Scan for the cell matching the given text and deliver its (x, y) coordinate at center. 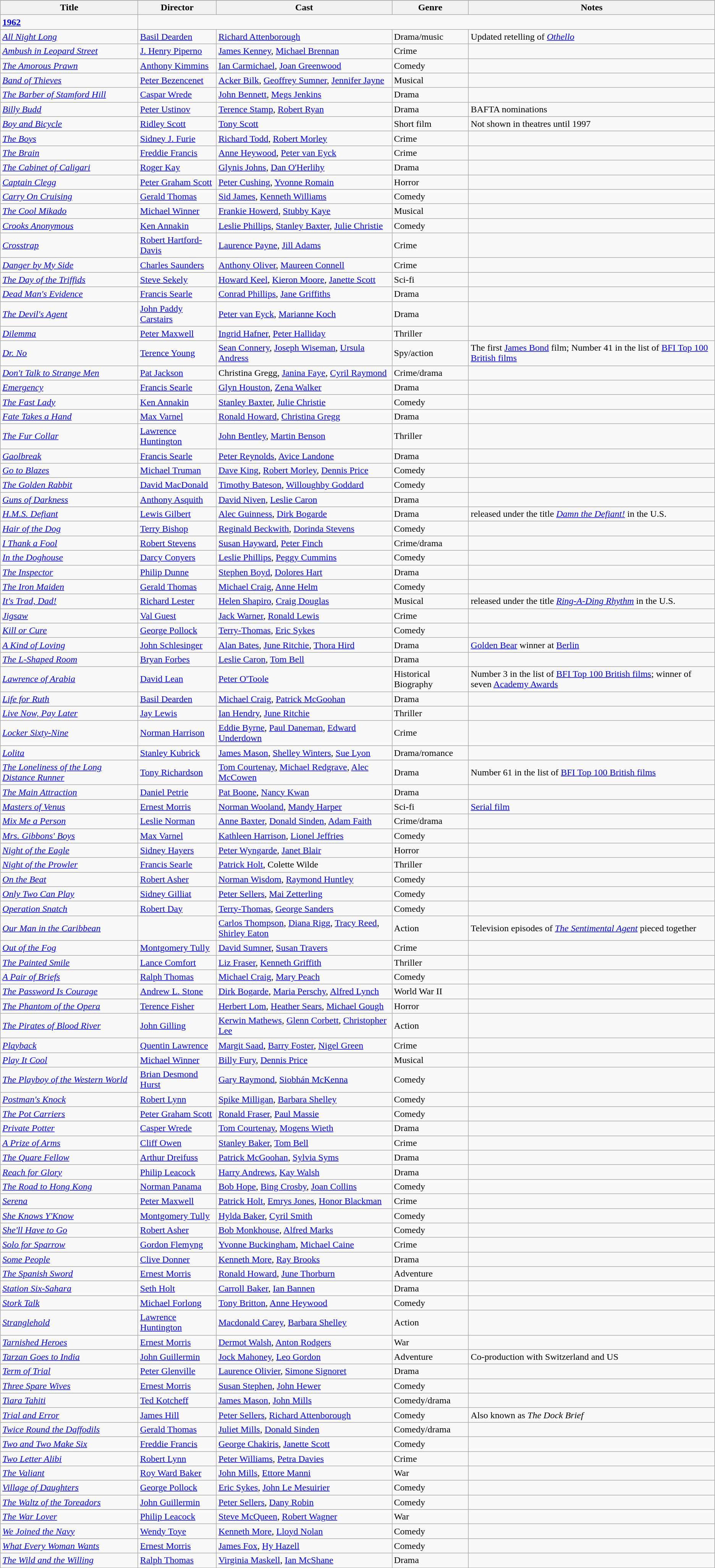
Tiara Tahiti (70, 1400)
David Niven, Leslie Caron (304, 500)
Captain Clegg (70, 182)
Postman's Knock (70, 1099)
John Bentley, Martin Benson (304, 436)
Andrew L. Stone (177, 992)
Gaolbreak (70, 456)
Co-production with Switzerland and US (592, 1357)
Updated retelling of Othello (592, 37)
Terry Bishop (177, 529)
Virginia Maskell, Ian McShane (304, 1560)
Patrick McGoohan, Sylvia Syms (304, 1157)
Leslie Phillips, Stanley Baxter, Julie Christie (304, 226)
Billy Fury, Dennis Price (304, 1060)
Ted Kotcheff (177, 1400)
Roy Ward Baker (177, 1473)
Anne Heywood, Peter van Eyck (304, 153)
Stephen Boyd, Dolores Hart (304, 572)
released under the title Damn the Defiant! in the U.S. (592, 514)
Lewis Gilbert (177, 514)
Robert Hartford-Davis (177, 245)
The Road to Hong Kong (70, 1186)
Reginald Beckwith, Dorinda Stevens (304, 529)
The Password Is Courage (70, 992)
Kenneth More, Lloyd Nolan (304, 1531)
Eric Sykes, John Le Mesuirier (304, 1488)
I Thank a Fool (70, 543)
Private Potter (70, 1128)
Peter O'Toole (304, 679)
Jay Lewis (177, 714)
We Joined the Navy (70, 1531)
Ridley Scott (177, 124)
Jigsaw (70, 616)
Lance Comfort (177, 962)
Howard Keel, Kieron Moore, Janette Scott (304, 280)
Pat Jackson (177, 373)
Laurence Olivier, Simone Signoret (304, 1371)
Masters of Venus (70, 807)
Emergency (70, 387)
Herbert Lom, Heather Sears, Michael Gough (304, 1006)
On the Beat (70, 879)
A Pair of Briefs (70, 977)
James Fox, Hy Hazell (304, 1546)
Daniel Petrie (177, 792)
Hair of the Dog (70, 529)
Eddie Byrne, Paul Daneman, Edward Underdown (304, 733)
Stranglehold (70, 1322)
Patrick Holt, Colette Wilde (304, 865)
Night of the Prowler (70, 865)
Number 61 in the list of BFI Top 100 British films (592, 772)
The Amorous Prawn (70, 66)
Two Letter Alibi (70, 1459)
Terence Fisher (177, 1006)
Peter Sellers, Richard Attenborough (304, 1415)
Fate Takes a Hand (70, 416)
Margit Saad, Barry Foster, Nigel Green (304, 1045)
Peter Sellers, Mai Zetterling (304, 894)
James Mason, Shelley Winters, Sue Lyon (304, 753)
Drama/music (430, 37)
Jack Warner, Ronald Lewis (304, 616)
Dermot Walsh, Anton Rodgers (304, 1342)
The Fur Collar (70, 436)
Patrick Holt, Emrys Jones, Honor Blackman (304, 1201)
Casper Wrede (177, 1128)
Terry-Thomas, George Sanders (304, 908)
Wendy Toye (177, 1531)
Some People (70, 1259)
Kenneth More, Ray Brooks (304, 1259)
Seth Holt (177, 1288)
Dave King, Robert Morley, Dennis Price (304, 471)
Norman Wooland, Mandy Harper (304, 807)
Kathleen Harrison, Lionel Jeffries (304, 836)
Bob Hope, Bing Crosby, Joan Collins (304, 1186)
1962 (70, 22)
Drama/romance (430, 753)
Ronald Howard, Christina Gregg (304, 416)
Operation Snatch (70, 908)
Sid James, Kenneth Williams (304, 197)
Conrad Phillips, Jane Griffiths (304, 294)
Susan Stephen, John Hewer (304, 1386)
Lolita (70, 753)
The Quare Fellow (70, 1157)
James Mason, John Mills (304, 1400)
Anne Baxter, Donald Sinden, Adam Faith (304, 821)
Our Man in the Caribbean (70, 928)
David Lean (177, 679)
Sidney J. Furie (177, 138)
Spike Milligan, Barbara Shelley (304, 1099)
Don't Talk to Strange Men (70, 373)
David MacDonald (177, 485)
Anthony Oliver, Maureen Connell (304, 265)
Short film (430, 124)
Two and Two Make Six (70, 1444)
Tony Scott (304, 124)
Anthony Kimmins (177, 66)
Norman Wisdom, Raymond Huntley (304, 879)
Robert Day (177, 908)
Helen Shapiro, Craig Douglas (304, 601)
Boy and Bicycle (70, 124)
Gary Raymond, Siobhán McKenna (304, 1079)
Sidney Hayers (177, 850)
The Painted Smile (70, 962)
Alec Guinness, Dirk Bogarde (304, 514)
Ingrid Hafner, Peter Halliday (304, 333)
The Waltz of the Toreadors (70, 1502)
Juliet Mills, Donald Sinden (304, 1429)
James Kenney, Michael Brennan (304, 51)
John Paddy Carstairs (177, 314)
Not shown in theatres until 1997 (592, 124)
The Pirates of Blood River (70, 1026)
Ian Carmichael, Joan Greenwood (304, 66)
Carry On Cruising (70, 197)
Carlos Thompson, Diana Rigg, Tracy Reed, Shirley Eaton (304, 928)
Twice Round the Daffodils (70, 1429)
A Prize of Arms (70, 1143)
Reach for Glory (70, 1172)
Tom Courtenay, Michael Redgrave, Alec McCowen (304, 772)
Stork Talk (70, 1303)
World War II (430, 992)
Life for Ruth (70, 699)
Terence Young (177, 353)
Terence Stamp, Robert Ryan (304, 109)
Richard Attenborough (304, 37)
Glyn Houston, Zena Walker (304, 387)
Go to Blazes (70, 471)
The Inspector (70, 572)
The Cabinet of Caligari (70, 167)
Susan Hayward, Peter Finch (304, 543)
Number 3 in the list of BFI Top 100 British films; winner of seven Academy Awards (592, 679)
Hylda Baker, Cyril Smith (304, 1216)
Liz Fraser, Kenneth Griffith (304, 962)
Pat Boone, Nancy Kwan (304, 792)
Also known as The Dock Brief (592, 1415)
Tarzan Goes to India (70, 1357)
Dirk Bogarde, Maria Perschy, Alfred Lynch (304, 992)
Leslie Norman (177, 821)
Kerwin Mathews, Glenn Corbett, Christopher Lee (304, 1026)
Peter Bezencenet (177, 80)
Ronald Fraser, Paul Massie (304, 1114)
The Spanish Sword (70, 1274)
What Every Woman Wants (70, 1546)
The Valiant (70, 1473)
Director (177, 8)
Dead Man's Evidence (70, 294)
The Pot Carriers (70, 1114)
It's Trad, Dad! (70, 601)
Peter Glenville (177, 1371)
Ambush in Leopard Street (70, 51)
Historical Biography (430, 679)
Arthur Dreifuss (177, 1157)
Michael Craig, Anne Helm (304, 587)
Peter Reynolds, Avice Landone (304, 456)
Term of Trial (70, 1371)
Gordon Flemyng (177, 1245)
Station Six-Sahara (70, 1288)
George Chakiris, Janette Scott (304, 1444)
The Loneliness of the Long Distance Runner (70, 772)
Peter Williams, Petra Davies (304, 1459)
J. Henry Piperno (177, 51)
Sean Connery, Joseph Wiseman, Ursula Andress (304, 353)
Peter Sellers, Dany Robin (304, 1502)
Night of the Eagle (70, 850)
Mix Me a Person (70, 821)
Michael Craig, Patrick McGoohan (304, 699)
BAFTA nominations (592, 109)
Locker Sixty-Nine (70, 733)
All Night Long (70, 37)
Dr. No (70, 353)
The Phantom of the Opera (70, 1006)
Leslie Caron, Tom Bell (304, 659)
Out of the Fog (70, 948)
Cast (304, 8)
The first James Bond film; Number 41 in the list of BFI Top 100 British films (592, 353)
Philip Dunne (177, 572)
Golden Bear winner at Berlin (592, 645)
John Bennett, Megs Jenkins (304, 95)
The Playboy of the Western World (70, 1079)
Michael Craig, Mary Peach (304, 977)
Bob Monkhouse, Alfred Marks (304, 1230)
Peter Cushing, Yvonne Romain (304, 182)
Norman Harrison (177, 733)
Richard Todd, Robert Morley (304, 138)
Michael Forlong (177, 1303)
Three Spare Wives (70, 1386)
Anthony Asquith (177, 500)
Carroll Baker, Ian Bannen (304, 1288)
Stanley Baxter, Julie Christie (304, 402)
Laurence Payne, Jill Adams (304, 245)
The Boys (70, 138)
Crooks Anonymous (70, 226)
John Gilling (177, 1026)
Charles Saunders (177, 265)
Title (70, 8)
Village of Daughters (70, 1488)
Terry-Thomas, Eric Sykes (304, 630)
Macdonald Carey, Barbara Shelley (304, 1322)
Richard Lester (177, 601)
Live Now, Pay Later (70, 714)
Stanley Kubrick (177, 753)
Genre (430, 8)
Yvonne Buckingham, Michael Caine (304, 1245)
Mrs. Gibbons' Boys (70, 836)
Quentin Lawrence (177, 1045)
Timothy Bateson, Willoughby Goddard (304, 485)
Tony Richardson (177, 772)
The Fast Lady (70, 402)
The Main Attraction (70, 792)
Bryan Forbes (177, 659)
She Knows Y'Know (70, 1216)
Leslie Phillips, Peggy Cummins (304, 558)
Harry Andrews, Kay Walsh (304, 1172)
Kill or Cure (70, 630)
The Wild and the Willing (70, 1560)
Billy Budd (70, 109)
Frankie Howerd, Stubby Kaye (304, 211)
Clive Donner (177, 1259)
Roger Kay (177, 167)
Ronald Howard, June Thorburn (304, 1274)
James Hill (177, 1415)
Cliff Owen (177, 1143)
Glynis Johns, Dan O'Herlihy (304, 167)
Norman Panama (177, 1186)
Dilemma (70, 333)
Crosstrap (70, 245)
John Mills, Ettore Manni (304, 1473)
The Devil's Agent (70, 314)
Serena (70, 1201)
Michael Truman (177, 471)
Darcy Conyers (177, 558)
Christina Gregg, Janina Faye, Cyril Raymond (304, 373)
Jock Mahoney, Leo Gordon (304, 1357)
Brian Desmond Hurst (177, 1079)
The L-Shaped Room (70, 659)
The War Lover (70, 1517)
In the Doghouse (70, 558)
The Brain (70, 153)
H.M.S. Defiant (70, 514)
Tarnished Heroes (70, 1342)
Caspar Wrede (177, 95)
Lawrence of Arabia (70, 679)
Acker Bilk, Geoffrey Sumner, Jennifer Jayne (304, 80)
Spy/action (430, 353)
Only Two Can Play (70, 894)
A Kind of Loving (70, 645)
Trial and Error (70, 1415)
Serial film (592, 807)
Tony Britton, Anne Heywood (304, 1303)
Danger by My Side (70, 265)
Stanley Baker, Tom Bell (304, 1143)
Val Guest (177, 616)
John Schlesinger (177, 645)
David Sumner, Susan Travers (304, 948)
The Golden Rabbit (70, 485)
Steve Sekely (177, 280)
Steve McQueen, Robert Wagner (304, 1517)
Playback (70, 1045)
The Barber of Stamford Hill (70, 95)
Robert Stevens (177, 543)
Solo for Sparrow (70, 1245)
Play It Cool (70, 1060)
Alan Bates, June Ritchie, Thora Hird (304, 645)
Notes (592, 8)
The Cool Mikado (70, 211)
Ian Hendry, June Ritchie (304, 714)
Sidney Gilliat (177, 894)
Tom Courtenay, Mogens Wieth (304, 1128)
The Day of the Triffids (70, 280)
Guns of Darkness (70, 500)
Peter van Eyck, Marianne Koch (304, 314)
Peter Ustinov (177, 109)
She'll Have to Go (70, 1230)
Television episodes of The Sentimental Agent pieced together (592, 928)
Peter Wyngarde, Janet Blair (304, 850)
released under the title Ring-A-Ding Rhythm in the U.S. (592, 601)
Band of Thieves (70, 80)
The Iron Maiden (70, 587)
